Provide the (x, y) coordinate of the cell's center where the given text is located.  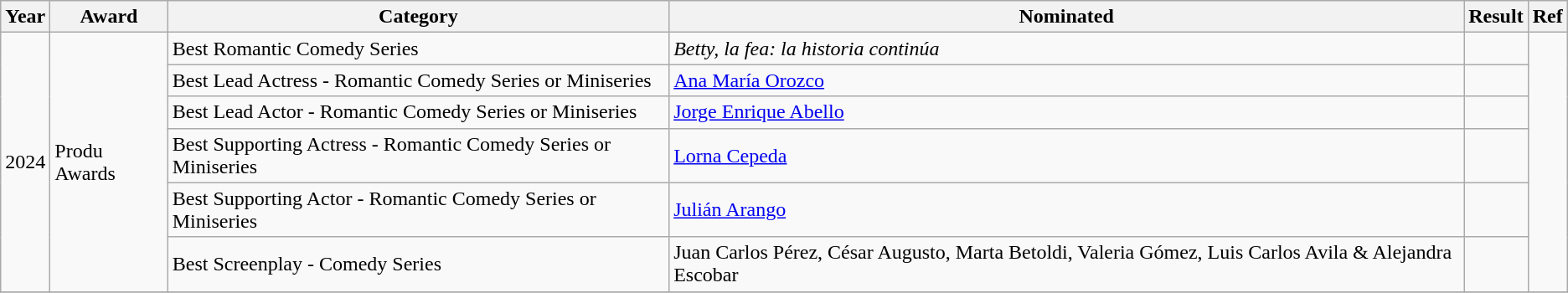
Lorna Cepeda (1067, 156)
Juan Carlos Pérez, César Augusto, Marta Betoldi, Valeria Gómez, Luis Carlos Avila & Alejandra Escobar (1067, 265)
Jorge Enrique Abello (1067, 112)
Best Screenplay - Comedy Series (418, 265)
Year (25, 17)
Julián Arango (1067, 209)
Result (1496, 17)
Best Lead Actress - Romantic Comedy Series or Miniseries (418, 80)
Nominated (1067, 17)
Ref (1548, 17)
Ana María Orozco (1067, 80)
Best Lead Actor - Romantic Comedy Series or Miniseries (418, 112)
Betty, la fea: la historia continúa (1067, 49)
Best Romantic Comedy Series (418, 49)
2024 (25, 162)
Category (418, 17)
Award (109, 17)
Produ Awards (109, 162)
Best Supporting Actor - Romantic Comedy Series or Miniseries (418, 209)
Best Supporting Actress - Romantic Comedy Series or Miniseries (418, 156)
